Extract the [x, y] coordinate from the center of the cell holding the provided text.  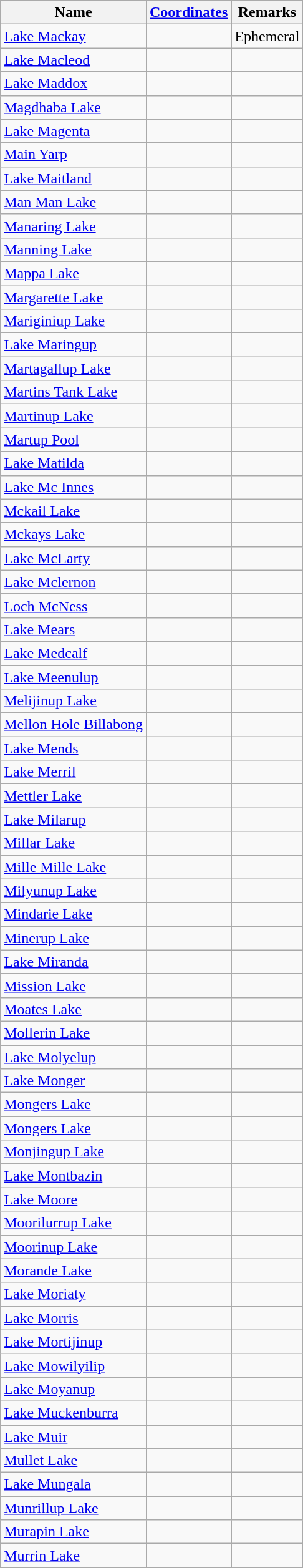
Lake Medcalf [74, 653]
Mellon Hole Billabong [74, 725]
Mckail Lake [74, 511]
Millar Lake [74, 843]
Murrin Lake [74, 1556]
Manning Lake [74, 249]
Coordinates [188, 12]
Mariginiup Lake [74, 321]
Manaring Lake [74, 226]
Lake Matilda [74, 463]
Margarette Lake [74, 298]
Lake Mackay [74, 36]
Mille Mille Lake [74, 867]
Lake Magenta [74, 131]
Moates Lake [74, 1009]
Man Man Lake [74, 202]
Lake Maringup [74, 345]
Lake McLarty [74, 558]
Morande Lake [74, 1270]
Lake Monger [74, 1081]
Lake Miranda [74, 962]
Main Yarp [74, 155]
Lake Moriaty [74, 1294]
Lake Mowilyilip [74, 1365]
Lake Macleod [74, 60]
Moorilurrup Lake [74, 1223]
Lake Montbazin [74, 1176]
Name [74, 12]
Mullet Lake [74, 1461]
Munrillup Lake [74, 1508]
Lake Morris [74, 1318]
Lake Muckenburra [74, 1413]
Milyunup Lake [74, 891]
Lake Mc Innes [74, 487]
Lake Mears [74, 629]
Magdhaba Lake [74, 107]
Mettler Lake [74, 796]
Murapin Lake [74, 1532]
Martinup Lake [74, 416]
Remarks [267, 12]
Mckays Lake [74, 535]
Lake Meenulup [74, 677]
Melijinup Lake [74, 701]
Ephemeral [267, 36]
Mission Lake [74, 985]
Lake Moore [74, 1199]
Lake Mortijinup [74, 1342]
Loch McNess [74, 606]
Lake Moyanup [74, 1389]
Mindarie Lake [74, 914]
Lake Merril [74, 772]
Mappa Lake [74, 273]
Monjingup Lake [74, 1152]
Mollerin Lake [74, 1033]
Lake Mends [74, 748]
Minerup Lake [74, 938]
Lake Molyelup [74, 1057]
Lake Milarup [74, 820]
Martup Pool [74, 440]
Moorinup Lake [74, 1247]
Lake Maitland [74, 178]
Lake Maddox [74, 84]
Lake Muir [74, 1436]
Martagallup Lake [74, 369]
Lake Mclernon [74, 582]
Martins Tank Lake [74, 392]
Lake Mungala [74, 1484]
